Find where the given text appears and provide that cell's center as [X, Y] coordinate. 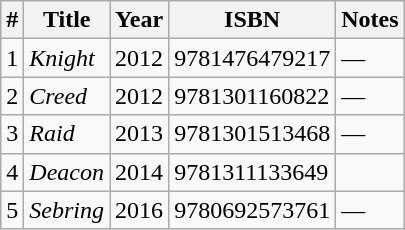
2 [12, 96]
Title [67, 20]
Notes [370, 20]
2013 [140, 134]
9781476479217 [252, 58]
Sebring [67, 210]
1 [12, 58]
9781301513468 [252, 134]
Creed [67, 96]
Deacon [67, 172]
# [12, 20]
Raid [67, 134]
2014 [140, 172]
5 [12, 210]
ISBN [252, 20]
3 [12, 134]
2016 [140, 210]
9781311133649 [252, 172]
9781301160822 [252, 96]
9780692573761 [252, 210]
Knight [67, 58]
4 [12, 172]
Year [140, 20]
